Extract the (x, y) coordinate from the center of the cell holding the provided text.  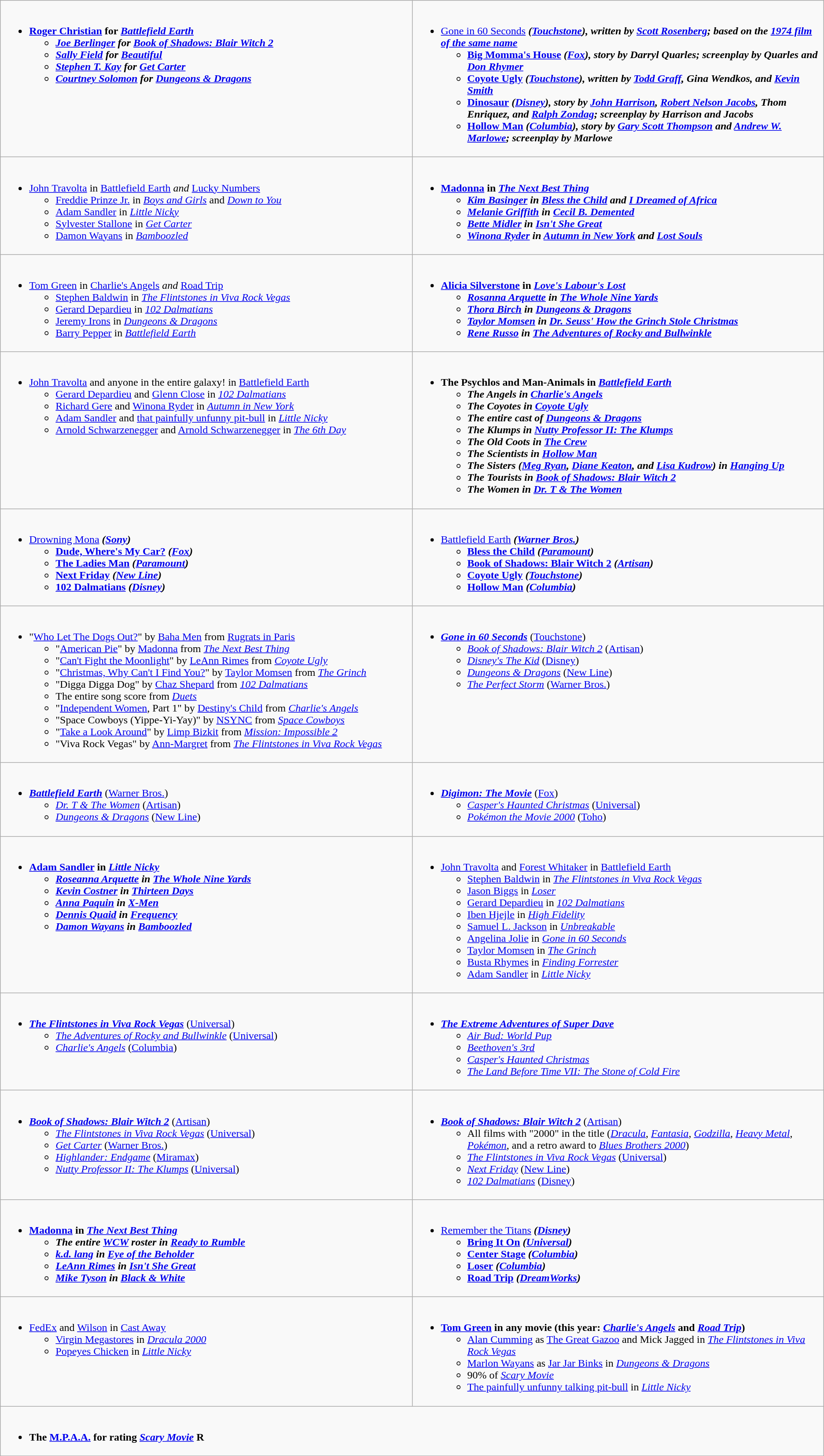
The Flintstones in Viva Rock Vegas (Universal)The Adventures of Rocky and Bullwinkle (Universal)Charlie's Angels (Columbia) (206, 1042)
Battlefield Earth (Warner Bros.)Bless the Child (Paramount)Book of Shadows: Blair Witch 2 (Artisan)Coyote Ugly (Touchstone)Hollow Man (Columbia) (618, 557)
Digimon: The Movie (Fox)Casper's Haunted Christmas (Universal)Pokémon the Movie 2000 (Toho) (618, 800)
Battlefield Earth (Warner Bros.)Dr. T & The Women (Artisan)Dungeons & Dragons (New Line) (206, 800)
The M.P.A.A. for rating Scary Movie R (412, 1431)
The Extreme Adventures of Super DaveAir Bud: World PupBeethoven's 3rdCasper's Haunted ChristmasThe Land Before Time VII: The Stone of Cold Fire (618, 1042)
Remember the Titans (Disney)Bring It On (Universal)Center Stage (Columbia)Loser (Columbia)Road Trip (DreamWorks) (618, 1248)
Drowning Mona (Sony)Dude, Where's My Car? (Fox)The Ladies Man (Paramount)Next Friday (New Line)102 Dalmatians (Disney) (206, 557)
FedEx and Wilson in Cast AwayVirgin Megastores in Dracula 2000Popeyes Chicken in Little Nicky (206, 1351)
